Extract the (X, Y) coordinate from the center of the cell holding the provided text.  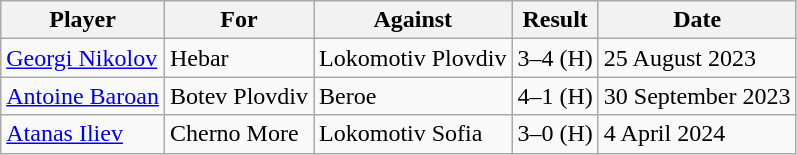
Against (413, 20)
4–1 (H) (555, 96)
25 August 2023 (697, 58)
Lokomotiv Sofia (413, 134)
4 April 2024 (697, 134)
Lokomotiv Plovdiv (413, 58)
Cherno More (238, 134)
30 September 2023 (697, 96)
Hebar (238, 58)
3–0 (H) (555, 134)
Atanas Iliev (83, 134)
Botev Plovdiv (238, 96)
Result (555, 20)
Beroe (413, 96)
Georgi Nikolov (83, 58)
Date (697, 20)
3–4 (H) (555, 58)
For (238, 20)
Antoine Baroan (83, 96)
Player (83, 20)
